Detect which cell encompasses the target text, then output its (X, Y) center coordinate. 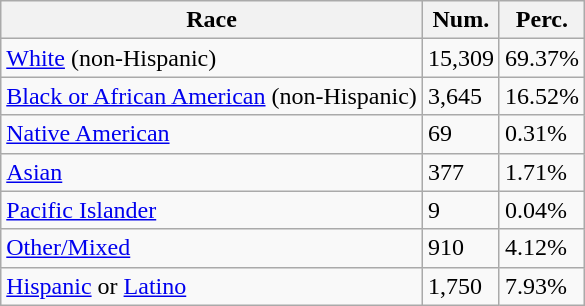
White (non-Hispanic) (212, 58)
Asian (212, 172)
Native American (212, 134)
377 (460, 172)
69 (460, 134)
16.52% (542, 96)
69.37% (542, 58)
Other/Mixed (212, 248)
Black or African American (non-Hispanic) (212, 96)
0.04% (542, 210)
Pacific Islander (212, 210)
3,645 (460, 96)
Perc. (542, 20)
Num. (460, 20)
7.93% (542, 286)
15,309 (460, 58)
910 (460, 248)
0.31% (542, 134)
1.71% (542, 172)
9 (460, 210)
Race (212, 20)
Hispanic or Latino (212, 286)
1,750 (460, 286)
4.12% (542, 248)
